Return (X, Y) of the center of cell containing provided text 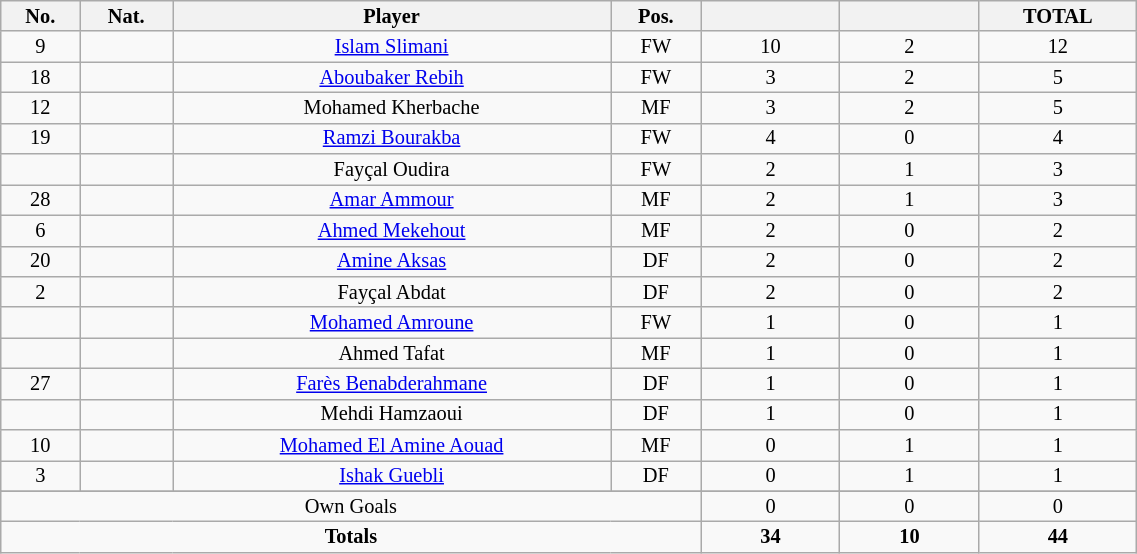
Totals (351, 538)
28 (40, 200)
Fayçal Oudira (392, 170)
Pos. (656, 16)
Islam Slimani (392, 46)
Ahmed Mekehout (392, 230)
Nat. (126, 16)
Fayçal Abdat (392, 292)
Ramzi Bourakba (392, 138)
Mehdi Hamzaoui (392, 414)
TOTAL (1058, 16)
Own Goals (351, 506)
Mohamed El Amine Aouad (392, 446)
34 (770, 538)
Ishak Guebli (392, 476)
Amine Aksas (392, 262)
Ahmed Tafat (392, 354)
44 (1058, 538)
No. (40, 16)
27 (40, 384)
6 (40, 230)
Player (392, 16)
Mohamed Amroune (392, 322)
Aboubaker Rebih (392, 78)
20 (40, 262)
Amar Ammour (392, 200)
18 (40, 78)
Mohamed Kherbache (392, 108)
Farès Benabderahmane (392, 384)
19 (40, 138)
9 (40, 46)
